Provide the (X, Y) coordinate of the cell's center where the given text is located.  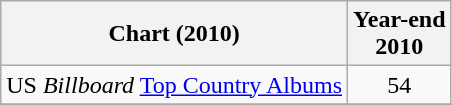
54 (400, 85)
Year-end2010 (400, 34)
Chart (2010) (174, 34)
US Billboard Top Country Albums (174, 85)
